Output the [x, y] coordinate of the center of the cell containing the given text.  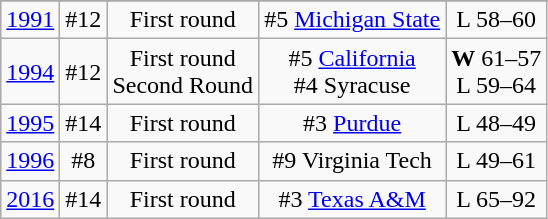
First roundSecond Round [183, 72]
L 48–49 [496, 123]
2016 [30, 199]
L 65–92 [496, 199]
#9 Virginia Tech [352, 161]
1994 [30, 72]
#5 Michigan State [352, 20]
W 61–57L 59–64 [496, 72]
1996 [30, 161]
#3 Texas A&M [352, 199]
L 58–60 [496, 20]
#3 Purdue [352, 123]
1991 [30, 20]
#5 California#4 Syracuse [352, 72]
1995 [30, 123]
#8 [84, 161]
L 49–61 [496, 161]
